Output the (X, Y) coordinate of the center of the cell containing the given text.  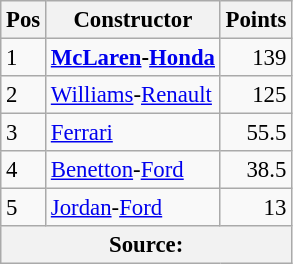
125 (256, 95)
1 (24, 58)
5 (24, 208)
Constructor (134, 20)
Ferrari (134, 133)
Williams-Renault (134, 95)
38.5 (256, 170)
Pos (24, 20)
Points (256, 20)
Source: (146, 245)
13 (256, 208)
139 (256, 58)
4 (24, 170)
55.5 (256, 133)
2 (24, 95)
McLaren-Honda (134, 58)
Jordan-Ford (134, 208)
Benetton-Ford (134, 170)
3 (24, 133)
